Return the [x, y] coordinate for the center point of the cell that contains the specified text.  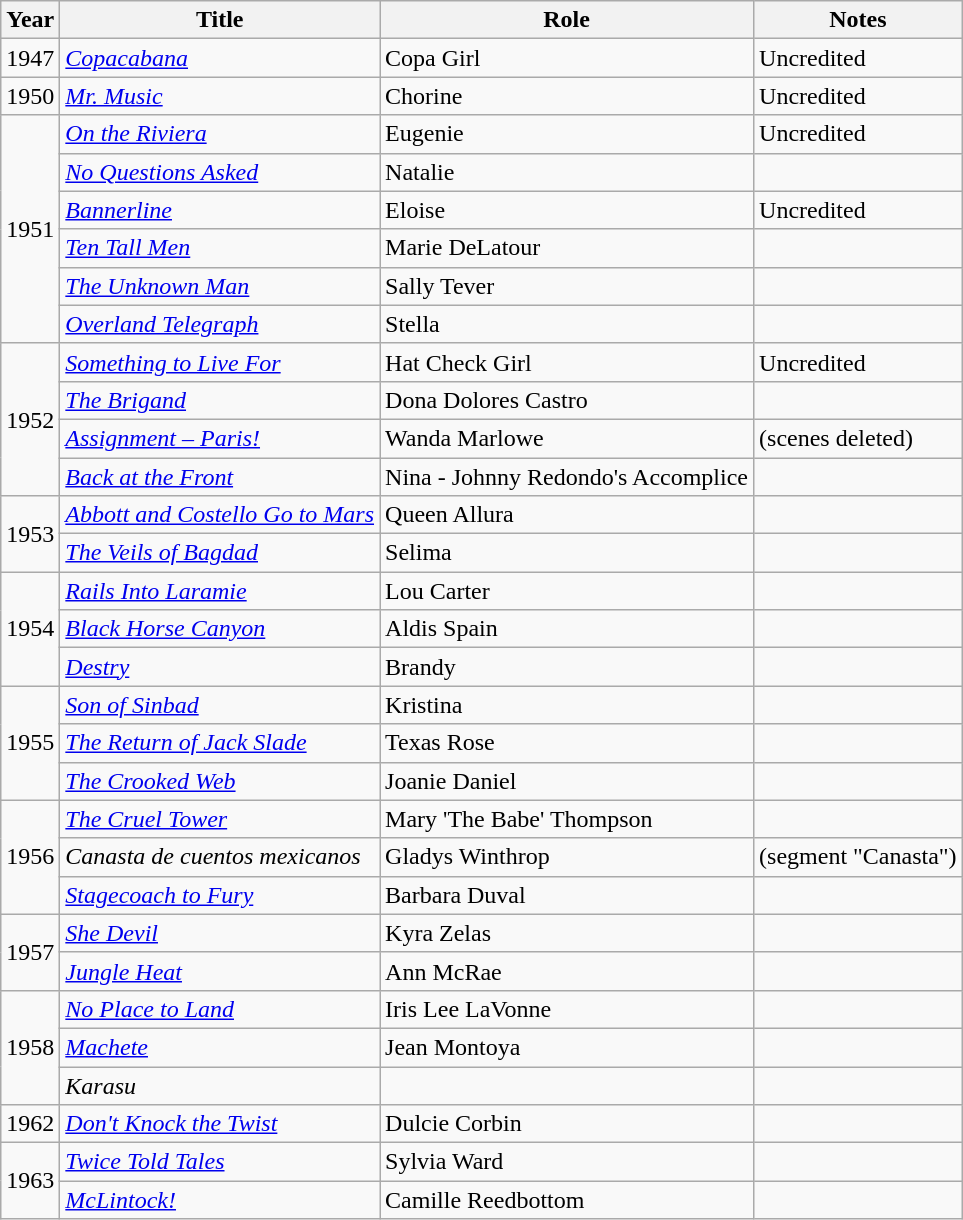
Camille Reedbottom [567, 1200]
The Return of Jack Slade [220, 743]
Iris Lee LaVonne [567, 1009]
Aldis Spain [567, 629]
1953 [30, 534]
Black Horse Canyon [220, 629]
1947 [30, 58]
Eloise [567, 210]
Copacabana [220, 58]
Stagecoach to Fury [220, 895]
Overland Telegraph [220, 324]
Bannerline [220, 210]
1955 [30, 743]
Copa Girl [567, 58]
Queen Allura [567, 515]
Natalie [567, 172]
Wanda Marlowe [567, 438]
Year [30, 20]
Back at the Front [220, 477]
The Brigand [220, 400]
1956 [30, 857]
No Questions Asked [220, 172]
1952 [30, 419]
Mr. Music [220, 96]
Jungle Heat [220, 971]
On the Riviera [220, 134]
Destry [220, 667]
Son of Sinbad [220, 705]
Ten Tall Men [220, 248]
Nina - Johnny Redondo's Accomplice [567, 477]
Eugenie [567, 134]
Karasu [220, 1085]
Selima [567, 553]
McLintock! [220, 1200]
Stella [567, 324]
Something to Live For [220, 362]
1962 [30, 1124]
Dona Dolores Castro [567, 400]
Sally Tever [567, 286]
The Unknown Man [220, 286]
Kyra Zelas [567, 933]
Marie DeLatour [567, 248]
Canasta de cuentos mexicanos [220, 857]
Title [220, 20]
1951 [30, 229]
Brandy [567, 667]
The Veils of Bagdad [220, 553]
Chorine [567, 96]
1954 [30, 629]
Sylvia Ward [567, 1162]
Twice Told Tales [220, 1162]
Dulcie Corbin [567, 1124]
1950 [30, 96]
1963 [30, 1181]
No Place to Land [220, 1009]
Abbott and Costello Go to Mars [220, 515]
She Devil [220, 933]
Notes [858, 20]
The Cruel Tower [220, 819]
1958 [30, 1047]
Ann McRae [567, 971]
Don't Knock the Twist [220, 1124]
Lou Carter [567, 591]
Rails Into Laramie [220, 591]
Kristina [567, 705]
Assignment – Paris! [220, 438]
Joanie Daniel [567, 781]
Texas Rose [567, 743]
Barbara Duval [567, 895]
Role [567, 20]
(segment "Canasta") [858, 857]
The Crooked Web [220, 781]
Gladys Winthrop [567, 857]
Jean Montoya [567, 1047]
(scenes deleted) [858, 438]
Machete [220, 1047]
1957 [30, 952]
Mary 'The Babe' Thompson [567, 819]
Hat Check Girl [567, 362]
